Identify which cell holds the provided text, then report its (X, Y) central coordinate. 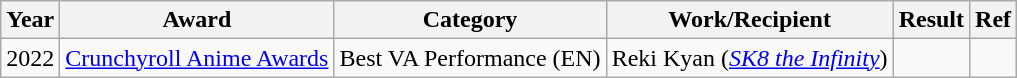
Reki Kyan (SK8 the Infinity) (750, 58)
Award (197, 20)
Category (470, 20)
Year (30, 20)
Ref (994, 20)
Result (931, 20)
2022 (30, 58)
Best VA Performance (EN) (470, 58)
Work/Recipient (750, 20)
Crunchyroll Anime Awards (197, 58)
